Scan for the cell matching the given text and deliver its [X, Y] coordinate at center. 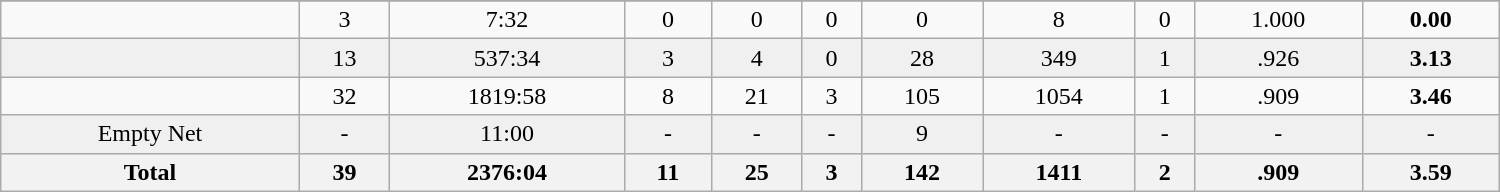
2376:04 [508, 172]
25 [756, 172]
21 [756, 96]
0.00 [1430, 20]
1411 [1059, 172]
11:00 [508, 134]
3.46 [1430, 96]
142 [922, 172]
13 [344, 58]
349 [1059, 58]
4 [756, 58]
105 [922, 96]
39 [344, 172]
32 [344, 96]
.926 [1278, 58]
1819:58 [508, 96]
7:32 [508, 20]
28 [922, 58]
2 [1164, 172]
3.59 [1430, 172]
11 [668, 172]
3.13 [1430, 58]
Empty Net [150, 134]
1054 [1059, 96]
Total [150, 172]
9 [922, 134]
537:34 [508, 58]
1.000 [1278, 20]
